Determine the (X, Y) coordinate at the center of the cell enclosing the given text.  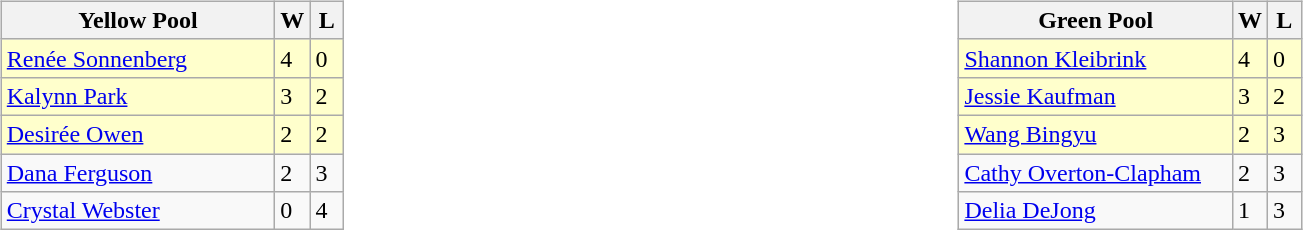
Cathy Overton-Clapham (1096, 173)
Wang Bingyu (1096, 134)
Delia DeJong (1096, 211)
Yellow Pool (138, 20)
Desirée Owen (138, 134)
Renée Sonnenberg (138, 58)
Dana Ferguson (138, 173)
1 (1250, 211)
Jessie Kaufman (1096, 96)
Kalynn Park (138, 96)
Shannon Kleibrink (1096, 58)
Green Pool (1096, 20)
Crystal Webster (138, 211)
